Locate the cell with the specified text and output its (x, y) center coordinate. 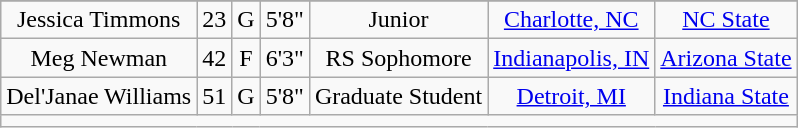
Indiana State (726, 96)
F (246, 58)
Junior (398, 20)
Jessica Timmons (99, 20)
42 (214, 58)
Charlotte, NC (572, 20)
Arizona State (726, 58)
Del'Janae Williams (99, 96)
Meg Newman (99, 58)
Indianapolis, IN (572, 58)
6'3" (284, 58)
Detroit, MI (572, 96)
51 (214, 96)
23 (214, 20)
NC State (726, 20)
Graduate Student (398, 96)
RS Sophomore (398, 58)
